Return the [X, Y] coordinate for the center point of the cell that contains the specified text.  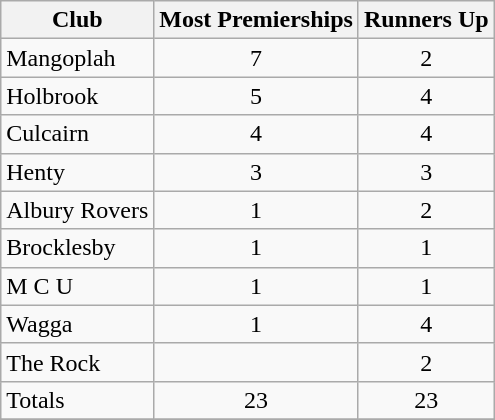
Culcairn [78, 134]
Mangoplah [78, 58]
Club [78, 20]
Brocklesby [78, 248]
M C U [78, 286]
The Rock [78, 362]
Holbrook [78, 96]
Totals [78, 400]
Most Premierships [256, 20]
Runners Up [426, 20]
Henty [78, 172]
5 [256, 96]
Wagga [78, 324]
7 [256, 58]
Albury Rovers [78, 210]
